Determine the [x, y] coordinate at the center of the cell enclosing the given text.  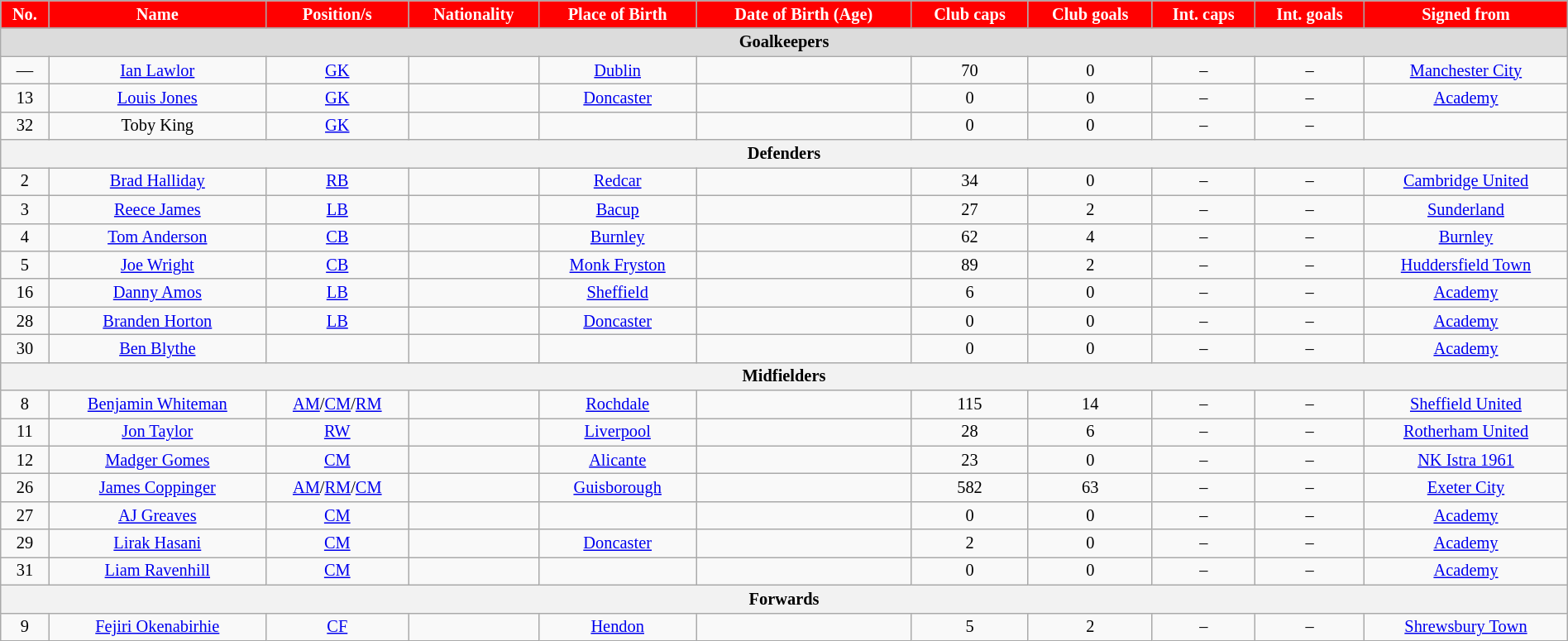
Danny Amos [157, 293]
AJ Greaves [157, 515]
Cambridge United [1466, 181]
Madger Gomes [157, 460]
Defenders [784, 154]
RW [337, 432]
Ian Lawlor [157, 70]
CF [337, 627]
16 [25, 293]
Forwards [784, 599]
Goalkeepers [784, 42]
9 [25, 627]
582 [970, 487]
26 [25, 487]
— [25, 70]
115 [970, 404]
James Coppinger [157, 487]
11 [25, 432]
Joe Wright [157, 265]
Louis Jones [157, 98]
12 [25, 460]
Dublin [617, 70]
29 [25, 543]
34 [970, 181]
Shrewsbury Town [1466, 627]
RB [337, 181]
Lirak Hasani [157, 543]
Alicante [617, 460]
32 [25, 126]
Liam Ravenhill [157, 571]
Sunderland [1466, 209]
23 [970, 460]
Int. caps [1203, 14]
Bacup [617, 209]
Monk Fryston [617, 265]
Date of Birth (Age) [804, 14]
Redcar [617, 181]
AM/RM/CM [337, 487]
Rotherham United [1466, 432]
3 [25, 209]
62 [970, 237]
Toby King [157, 126]
Manchester City [1466, 70]
30 [25, 348]
Branden Horton [157, 321]
Fejiri Okenabirhie [157, 627]
Huddersfield Town [1466, 265]
89 [970, 265]
Benjamin Whiteman [157, 404]
31 [25, 571]
13 [25, 98]
Ben Blythe [157, 348]
Sheffield United [1466, 404]
Place of Birth [617, 14]
14 [1090, 404]
70 [970, 70]
Midfielders [784, 376]
NK Istra 1961 [1466, 460]
Guisborough [617, 487]
Reece James [157, 209]
Nationality [473, 14]
Signed from [1466, 14]
Club goals [1090, 14]
AM/CM/RM [337, 404]
Club caps [970, 14]
Sheffield [617, 293]
No. [25, 14]
Position/s [337, 14]
Name [157, 14]
Hendon [617, 627]
Jon Taylor [157, 432]
Exeter City [1466, 487]
Brad Halliday [157, 181]
Rochdale [617, 404]
Int. goals [1309, 14]
63 [1090, 487]
Liverpool [617, 432]
8 [25, 404]
Tom Anderson [157, 237]
